Pinpoint the cell where the given text exists, returning its [X, Y] midpoint coordinate. 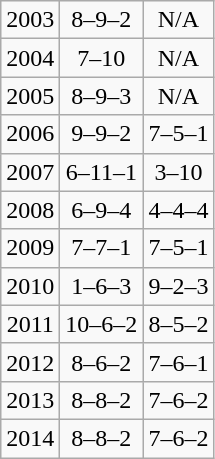
7–7–1 [102, 248]
2011 [30, 324]
9–9–2 [102, 134]
2010 [30, 286]
4–4–4 [178, 210]
2012 [30, 362]
2009 [30, 248]
2005 [30, 96]
8–9–3 [102, 96]
9–2–3 [178, 286]
6–11–1 [102, 172]
2007 [30, 172]
1–6–3 [102, 286]
7–6–1 [178, 362]
2003 [30, 20]
2013 [30, 400]
10–6–2 [102, 324]
2008 [30, 210]
2014 [30, 438]
6–9–4 [102, 210]
8–5–2 [178, 324]
8–6–2 [102, 362]
8–9–2 [102, 20]
3–10 [178, 172]
2004 [30, 58]
2006 [30, 134]
7–10 [102, 58]
